Determine the [x, y] coordinate at the center of the cell enclosing the given text.  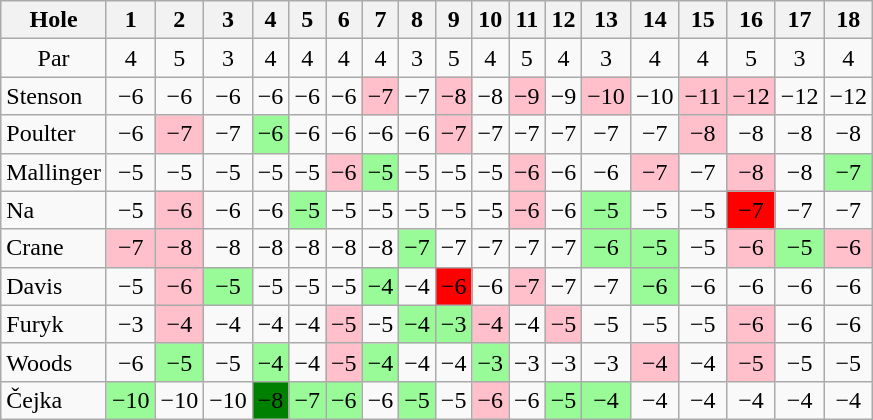
Čejka [54, 400]
9 [454, 20]
6 [344, 20]
17 [800, 20]
2 [180, 20]
12 [564, 20]
Furyk [54, 324]
Mallinger [54, 172]
8 [418, 20]
Davis [54, 286]
Crane [54, 248]
10 [490, 20]
15 [703, 20]
Woods [54, 362]
Hole [54, 20]
1 [130, 20]
7 [380, 20]
−11 [703, 96]
Stenson [54, 96]
Par [54, 58]
Poulter [54, 134]
13 [606, 20]
16 [752, 20]
18 [848, 20]
Na [54, 210]
14 [654, 20]
11 [528, 20]
